Search for the cell housing the specified text and yield its [X, Y] center coordinate. 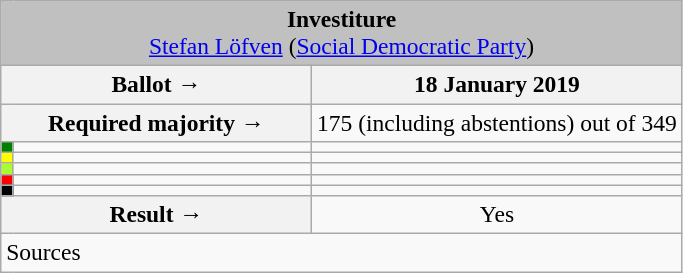
18 January 2019 [498, 84]
InvestitureStefan Löfven (Social Democratic Party) [342, 32]
Ballot → [156, 84]
Result → [156, 214]
175 (including abstentions) out of 349 [498, 122]
Yes [498, 214]
Sources [342, 252]
Required majority → [156, 122]
